Provide the [X, Y] coordinate of the cell's center where the given text is located.  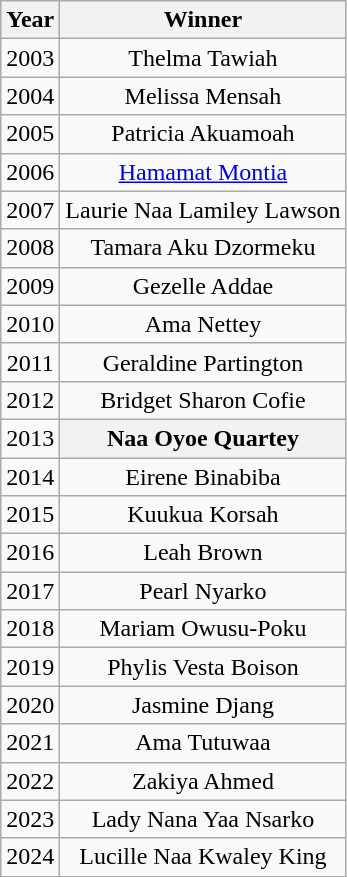
2015 [30, 515]
Kuukua Korsah [203, 515]
2018 [30, 629]
2024 [30, 857]
2005 [30, 134]
2010 [30, 324]
2013 [30, 438]
Phylis Vesta Boison [203, 667]
Melissa Mensah [203, 96]
2022 [30, 781]
Patricia Akuamoah [203, 134]
Laurie Naa Lamiley Lawson [203, 210]
2014 [30, 477]
2009 [30, 286]
2020 [30, 705]
Gezelle Addae [203, 286]
Lucille Naa Kwaley King [203, 857]
2017 [30, 591]
Leah Brown [203, 553]
Pearl Nyarko [203, 591]
2023 [30, 819]
Winner [203, 20]
2011 [30, 362]
Hamamat Montia [203, 172]
Thelma Tawiah [203, 58]
2012 [30, 400]
Ama Nettey [203, 324]
Naa Oyoe Quartey [203, 438]
Tamara Aku Dzormeku [203, 248]
2006 [30, 172]
2007 [30, 210]
Mariam Owusu-Poku [203, 629]
2003 [30, 58]
Ama Tutuwaa [203, 743]
Jasmine Djang [203, 705]
Bridget Sharon Cofie [203, 400]
2016 [30, 553]
2021 [30, 743]
2008 [30, 248]
Eirene Binabiba [203, 477]
Geraldine Partington [203, 362]
2019 [30, 667]
Lady Nana Yaa Nsarko [203, 819]
2004 [30, 96]
Zakiya Ahmed [203, 781]
Year [30, 20]
